Return [X, Y] of the center of cell containing provided text 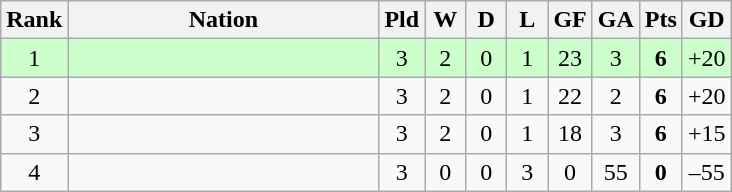
D [486, 20]
Rank [34, 20]
+15 [706, 134]
W [446, 20]
GA [616, 20]
22 [570, 96]
GD [706, 20]
Pld [402, 20]
GF [570, 20]
4 [34, 172]
Nation [224, 20]
23 [570, 58]
18 [570, 134]
55 [616, 172]
–55 [706, 172]
L [528, 20]
Pts [660, 20]
